From the cell containing the given text, extract its center point as (x, y) coordinate. 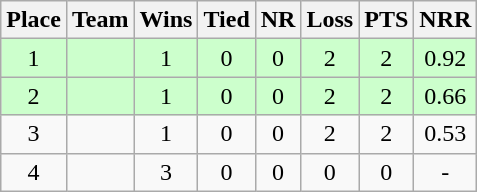
NRR (446, 20)
Tied (226, 20)
Team (100, 20)
Place (34, 20)
0.92 (446, 58)
0.66 (446, 96)
0.53 (446, 134)
Wins (166, 20)
4 (34, 172)
Loss (330, 20)
- (446, 172)
NR (278, 20)
PTS (386, 20)
